Identify which cell holds the provided text, then report its [X, Y] central coordinate. 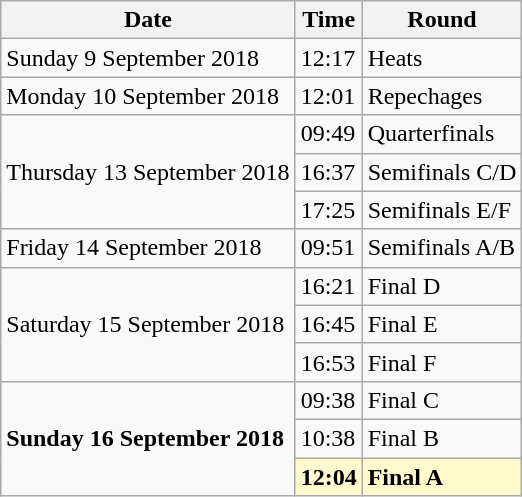
16:37 [328, 172]
09:38 [328, 400]
Final D [442, 286]
12:01 [328, 96]
Semifinals A/B [442, 248]
16:45 [328, 324]
Final E [442, 324]
Saturday 15 September 2018 [148, 324]
16:21 [328, 286]
16:53 [328, 362]
09:51 [328, 248]
Monday 10 September 2018 [148, 96]
Thursday 13 September 2018 [148, 172]
Time [328, 20]
Final A [442, 477]
Date [148, 20]
12:04 [328, 477]
Semifinals C/D [442, 172]
Round [442, 20]
Repechages [442, 96]
09:49 [328, 134]
12:17 [328, 58]
Quarterfinals [442, 134]
Sunday 16 September 2018 [148, 438]
Heats [442, 58]
17:25 [328, 210]
Final F [442, 362]
10:38 [328, 438]
Friday 14 September 2018 [148, 248]
Final C [442, 400]
Semifinals E/F [442, 210]
Final B [442, 438]
Sunday 9 September 2018 [148, 58]
